Find where the given text appears and provide that cell's center as (X, Y) coordinate. 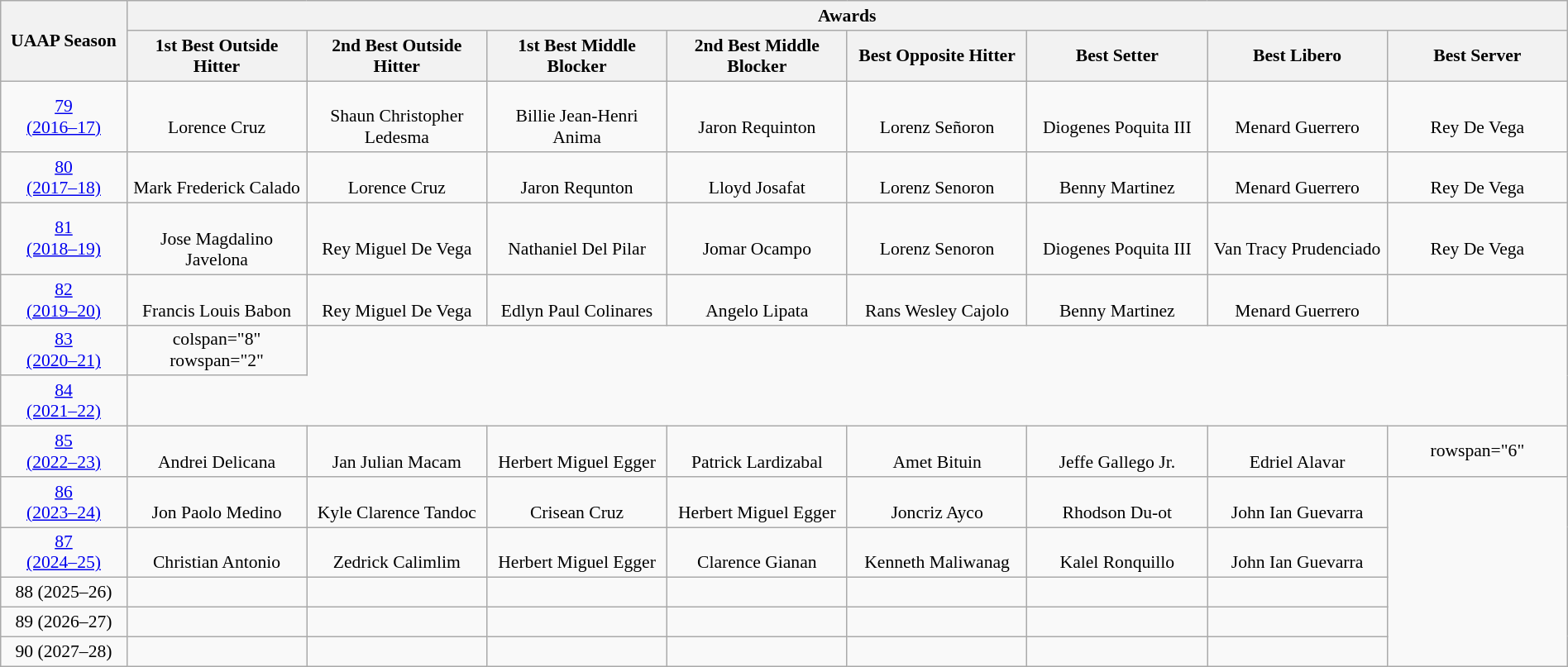
Joncriz Ayco (937, 503)
Jaron Requinton (757, 117)
1st Best Middle Blocker (577, 56)
Kyle Clarence Tandoc (397, 503)
Billie Jean-Henri Anima (577, 117)
UAAP Season (64, 41)
82(2019–20) (64, 299)
colspan="8" rowspan="2" (217, 350)
Best Server (1477, 56)
Patrick Lardizabal (757, 451)
Jomar Ocampo (757, 240)
Edlyn Paul Colinares (577, 299)
Zedrick Calimlim (397, 552)
Francis Louis Babon (217, 299)
2nd Best Outside Hitter (397, 56)
Rans Wesley Cajolo (937, 299)
Amet Bituin (937, 451)
84(2021–22) (64, 402)
Kenneth Maliwanag (937, 552)
Awards (847, 16)
Jon Paolo Medino (217, 503)
1st Best Outside Hitter (217, 56)
85(2022–23) (64, 451)
Andrei Delicana (217, 451)
rowspan="6" (1477, 451)
Edriel Alavar (1298, 451)
79(2016–17) (64, 117)
Lorenz Señoron (937, 117)
81(2018–19) (64, 240)
Crisean Cruz (577, 503)
88 (2025–26) (64, 593)
Van Tracy Prudenciado (1298, 240)
89 (2026–27) (64, 622)
83(2020–21) (64, 350)
87(2024–25) (64, 552)
86(2023–24) (64, 503)
Jaron Requnton (577, 179)
Jose Magdalino Javelona (217, 240)
Best Opposite Hitter (937, 56)
2nd Best Middle Blocker (757, 56)
Jeffe Gallego Jr. (1117, 451)
Rhodson Du-ot (1117, 503)
Shaun Christopher Ledesma (397, 117)
Mark Frederick Calado (217, 179)
Christian Antonio (217, 552)
Angelo Lipata (757, 299)
90 (2027–28) (64, 651)
Jan Julian Macam (397, 451)
80(2017–18) (64, 179)
Best Libero (1298, 56)
Lloyd Josafat (757, 179)
Clarence Gianan (757, 552)
Best Setter (1117, 56)
Kalel Ronquillo (1117, 552)
Nathaniel Del Pilar (577, 240)
